Identify which cell holds the provided text, then report its (x, y) central coordinate. 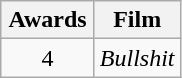
4 (48, 58)
Awards (48, 20)
Film (137, 20)
Bullshit (137, 58)
